Find where the given text appears and provide that cell's center as (x, y) coordinate. 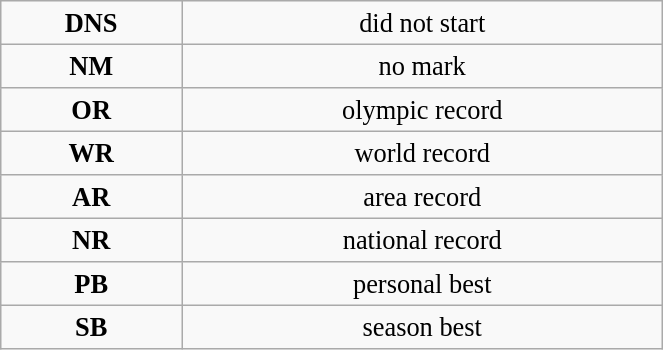
no mark (422, 66)
NR (92, 240)
SB (92, 327)
WR (92, 153)
season best (422, 327)
PB (92, 284)
NM (92, 66)
national record (422, 240)
personal best (422, 284)
AR (92, 197)
olympic record (422, 109)
world record (422, 153)
DNS (92, 22)
OR (92, 109)
did not start (422, 22)
area record (422, 197)
